Provide the [x, y] coordinate of the cell's center where the given text is located.  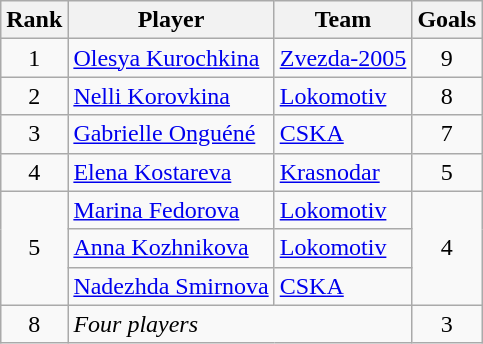
Elena Kostareva [171, 172]
9 [447, 58]
Anna Kozhnikova [171, 248]
Gabrielle Onguéné [171, 134]
Rank [34, 20]
Four players [240, 324]
Player [171, 20]
Olesya Kurochkina [171, 58]
Nadezhda Smirnova [171, 286]
Nelli Korovkina [171, 96]
Team [343, 20]
Marina Fedorova [171, 210]
Krasnodar [343, 172]
1 [34, 58]
7 [447, 134]
2 [34, 96]
Zvezda-2005 [343, 58]
Goals [447, 20]
